Extract the (x, y) coordinate from the center of the cell holding the provided text.  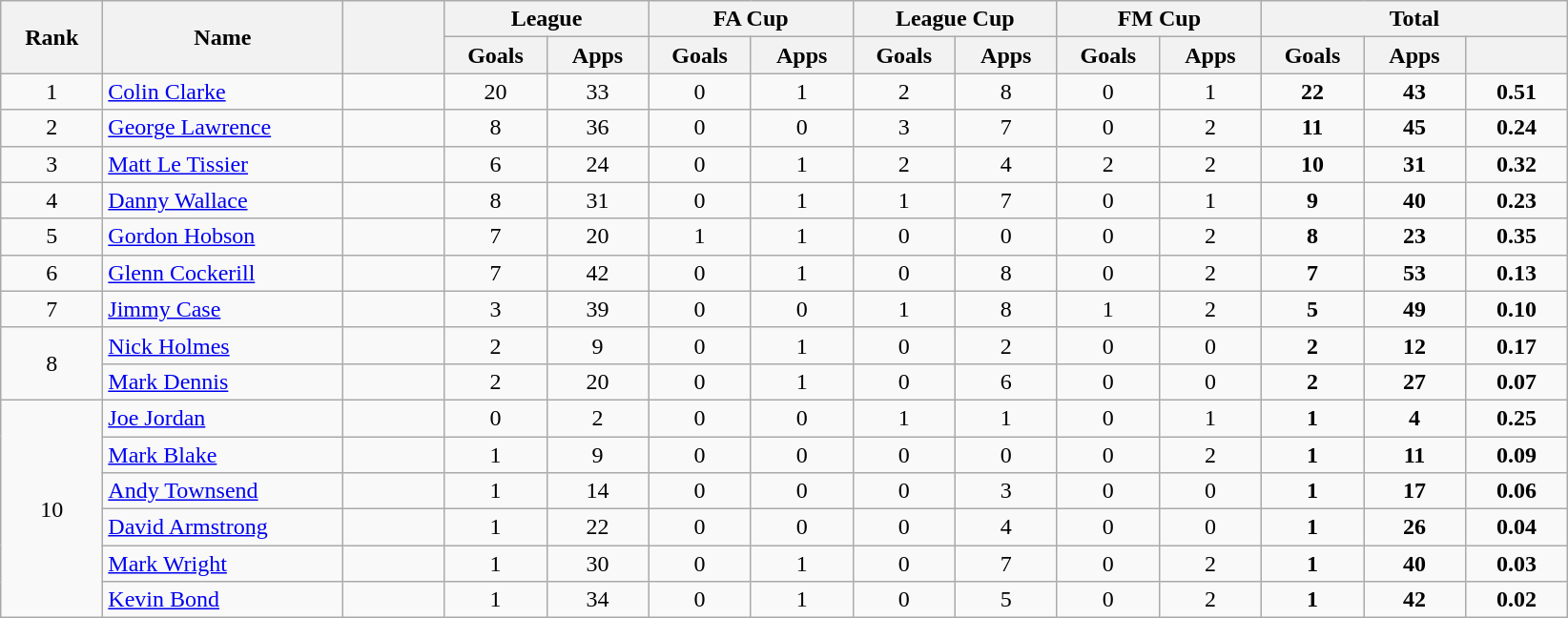
0.51 (1516, 92)
Jimmy Case (223, 309)
FA Cup (751, 19)
0.35 (1516, 237)
Colin Clarke (223, 92)
30 (597, 564)
33 (597, 92)
Kevin Bond (223, 600)
0.17 (1516, 345)
0.24 (1516, 128)
12 (1415, 345)
0.06 (1516, 491)
23 (1415, 237)
George Lawrence (223, 128)
34 (597, 600)
0.13 (1516, 273)
Danny Wallace (223, 200)
Glenn Cockerill (223, 273)
Mark Blake (223, 455)
49 (1415, 309)
Gordon Hobson (223, 237)
45 (1415, 128)
24 (597, 164)
Andy Townsend (223, 491)
14 (597, 491)
0.07 (1516, 381)
0.32 (1516, 164)
Rank (52, 37)
League Cup (955, 19)
0.04 (1516, 527)
0.10 (1516, 309)
0.03 (1516, 564)
53 (1415, 273)
0.02 (1516, 600)
0.23 (1516, 200)
39 (597, 309)
36 (597, 128)
Joe Jordan (223, 418)
Nick Holmes (223, 345)
League (547, 19)
Matt Le Tissier (223, 164)
0.09 (1516, 455)
FM Cup (1159, 19)
0.25 (1516, 418)
Mark Dennis (223, 381)
17 (1415, 491)
27 (1415, 381)
Total (1413, 19)
26 (1415, 527)
David Armstrong (223, 527)
Mark Wright (223, 564)
Name (223, 37)
43 (1415, 92)
